Provide the [X, Y] coordinate of the cell's center where the given text is located.  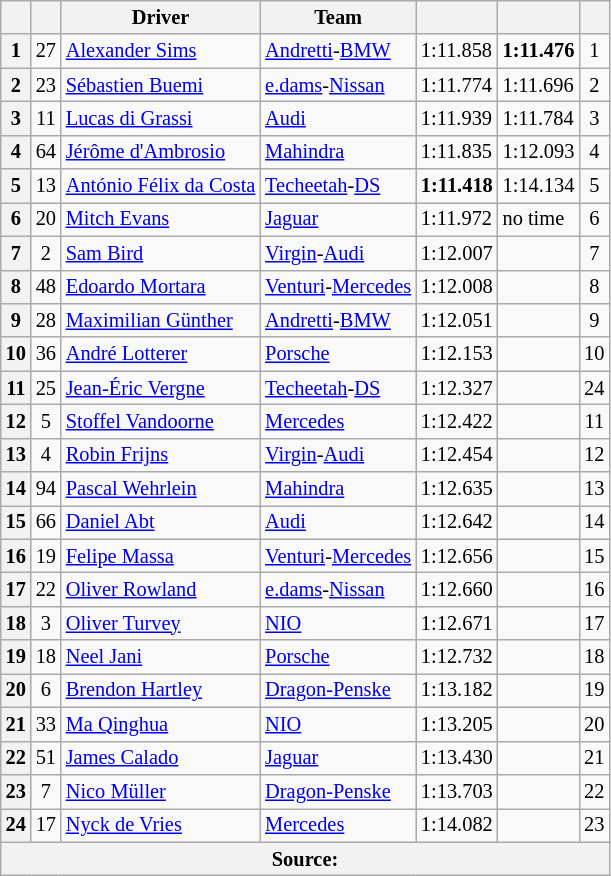
Edoardo Mortara [160, 287]
Jean-Éric Vergne [160, 388]
Alexander Sims [160, 51]
Ma Qinghua [160, 724]
1:12.642 [457, 522]
1:12.656 [457, 556]
1:11.972 [457, 219]
1:13.430 [457, 758]
1:13.205 [457, 724]
1:12.732 [457, 657]
1:13.182 [457, 690]
1:11.858 [457, 51]
1:13.703 [457, 791]
1:12.051 [457, 320]
1:14.134 [539, 186]
1:12.635 [457, 489]
94 [46, 489]
1:11.835 [457, 152]
Maximilian Günther [160, 320]
Lucas di Grassi [160, 118]
Brendon Hartley [160, 690]
51 [46, 758]
28 [46, 320]
1:12.327 [457, 388]
1:12.008 [457, 287]
1:11.696 [539, 85]
Driver [160, 17]
Sébastien Buemi [160, 85]
1:14.082 [457, 825]
1:11.939 [457, 118]
1:12.007 [457, 253]
1:12.660 [457, 589]
Pascal Wehrlein [160, 489]
António Félix da Costa [160, 186]
66 [46, 522]
Felipe Massa [160, 556]
1:11.476 [539, 51]
Source: [306, 859]
Nico Müller [160, 791]
1:11.774 [457, 85]
64 [46, 152]
1:12.093 [539, 152]
no time [539, 219]
Daniel Abt [160, 522]
1:12.671 [457, 623]
Jérôme d'Ambrosio [160, 152]
André Lotterer [160, 354]
27 [46, 51]
Stoffel Vandoorne [160, 421]
Oliver Turvey [160, 623]
Team [338, 17]
Nyck de Vries [160, 825]
Sam Bird [160, 253]
1:11.418 [457, 186]
Oliver Rowland [160, 589]
36 [46, 354]
Mitch Evans [160, 219]
1:12.454 [457, 455]
25 [46, 388]
1:12.153 [457, 354]
33 [46, 724]
Neel Jani [160, 657]
1:11.784 [539, 118]
James Calado [160, 758]
48 [46, 287]
Robin Frijns [160, 455]
1:12.422 [457, 421]
